Determine the (x, y) coordinate at the center of the cell enclosing the given text.  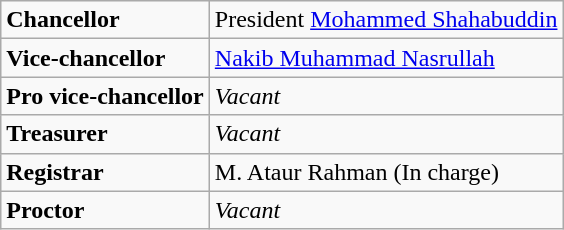
Registrar (106, 172)
Nakib Muhammad Nasrullah (386, 58)
M. Ataur Rahman (In charge) (386, 172)
Treasurer (106, 134)
Vice-chancellor (106, 58)
Pro vice-chancellor (106, 96)
Chancellor (106, 20)
Proctor (106, 210)
President Mohammed Shahabuddin (386, 20)
